For the text-containing cell, return its midpoint in (X, Y) coordinate format. 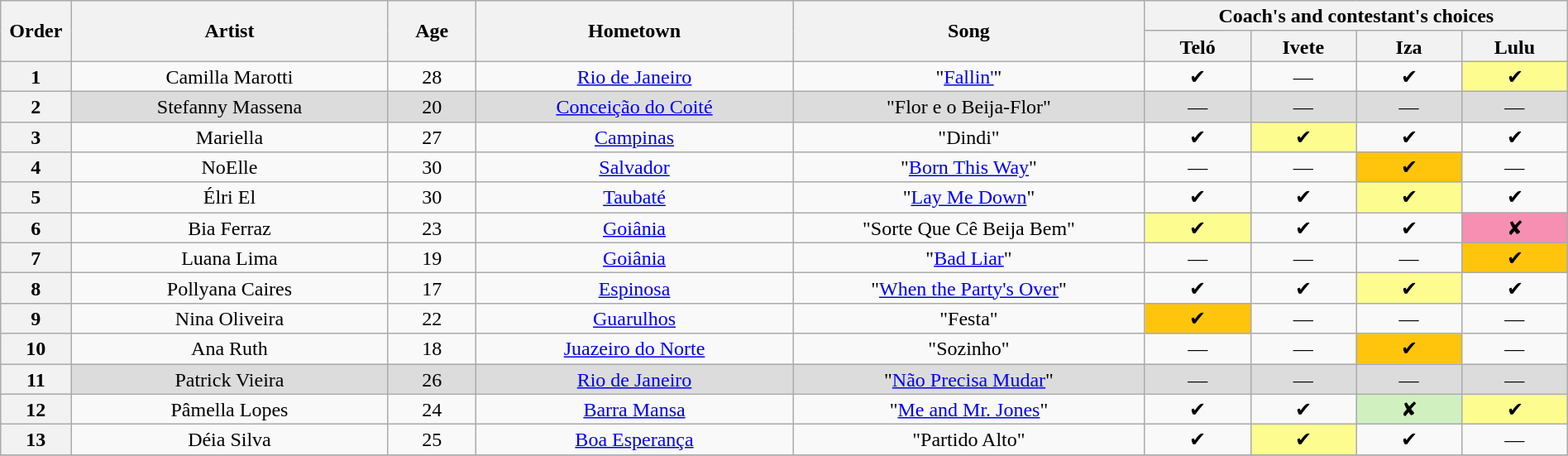
"Born This Way" (969, 167)
13 (36, 440)
"Flor e o Beija-Flor" (969, 106)
Boa Esperança (633, 440)
Ivete (1303, 46)
"Me and Mr. Jones" (969, 409)
"Fallin'" (969, 76)
Mariella (230, 137)
25 (432, 440)
Pollyana Caires (230, 288)
8 (36, 288)
"Sozinho" (969, 349)
Patrick Vieira (230, 379)
"Bad Liar" (969, 258)
26 (432, 379)
Déia Silva (230, 440)
24 (432, 409)
Salvador (633, 167)
1 (36, 76)
Luana Lima (230, 258)
Espinosa (633, 288)
22 (432, 318)
5 (36, 197)
10 (36, 349)
"Partido Alto" (969, 440)
Campinas (633, 137)
Conceição do Coité (633, 106)
Order (36, 31)
"When the Party's Over" (969, 288)
Élri El (230, 197)
Song (969, 31)
Stefanny Massena (230, 106)
Taubaté (633, 197)
Age (432, 31)
"Não Precisa Mudar" (969, 379)
Lulu (1514, 46)
28 (432, 76)
19 (432, 258)
Hometown (633, 31)
Camilla Marotti (230, 76)
Nina Oliveira (230, 318)
2 (36, 106)
Coach's and contestant's choices (1356, 17)
17 (432, 288)
11 (36, 379)
Juazeiro do Norte (633, 349)
"Lay Me Down" (969, 197)
6 (36, 228)
7 (36, 258)
"Dindi" (969, 137)
12 (36, 409)
Ana Ruth (230, 349)
"Festa" (969, 318)
Guarulhos (633, 318)
Barra Mansa (633, 409)
NoElle (230, 167)
3 (36, 137)
Pâmella Lopes (230, 409)
"Sorte Que Cê Beija Bem" (969, 228)
27 (432, 137)
4 (36, 167)
20 (432, 106)
Artist (230, 31)
Bia Ferraz (230, 228)
9 (36, 318)
18 (432, 349)
23 (432, 228)
Teló (1198, 46)
Iza (1409, 46)
